From the cell containing the given text, extract its center point as [x, y] coordinate. 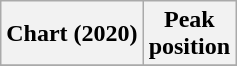
Peakposition [189, 34]
Chart (2020) [72, 34]
